Detect which cell encompasses the target text, then output its [X, Y] center coordinate. 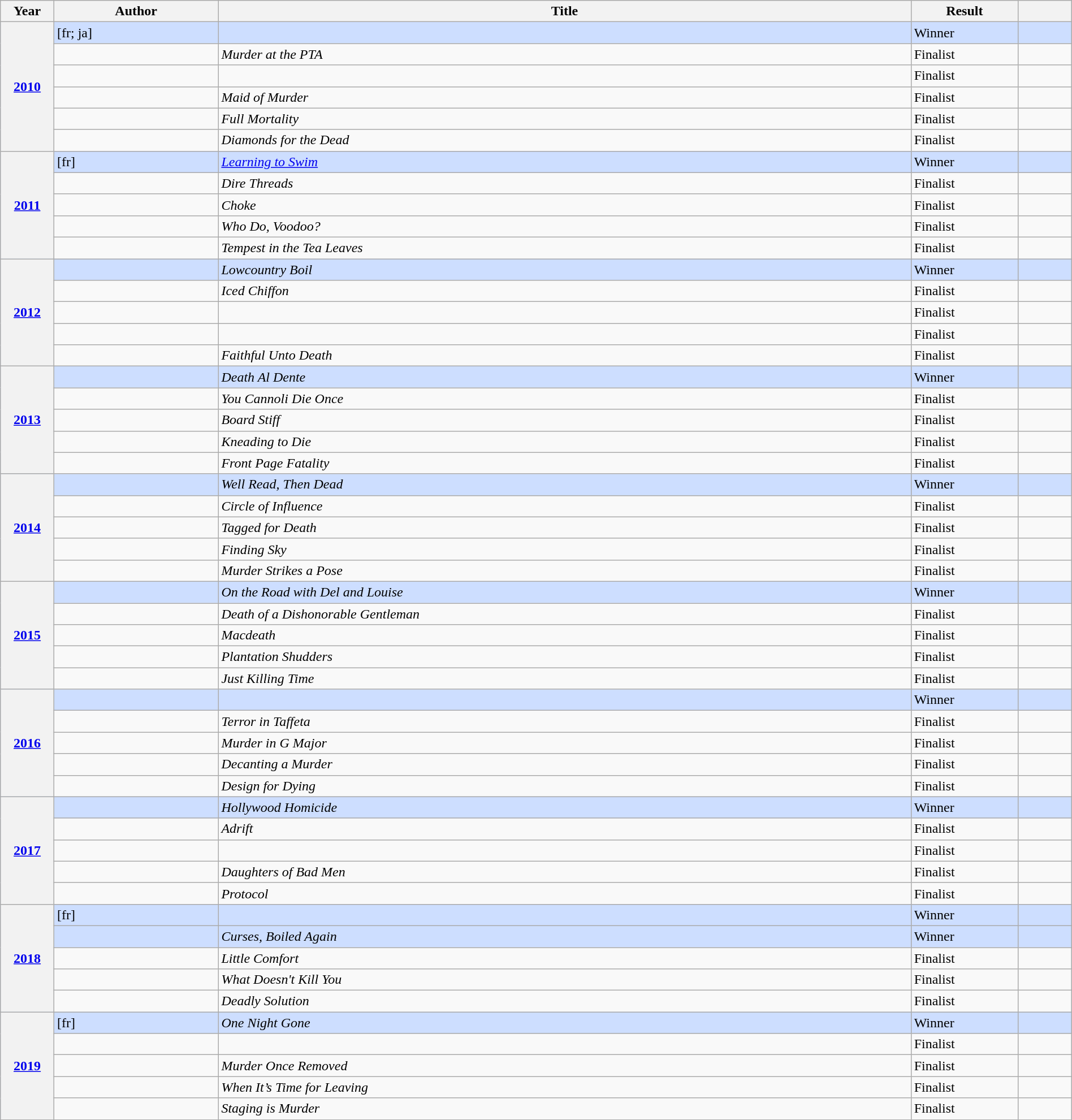
2016 [27, 743]
Lowcountry Boil [564, 270]
Well Read, Then Dead [564, 485]
Curses, Boiled Again [564, 936]
Tempest in the Tea Leaves [564, 248]
Front Page Fatality [564, 463]
Little Comfort [564, 958]
Full Mortality [564, 119]
Kneading to Die [564, 442]
2015 [27, 635]
Just Killing Time [564, 678]
2019 [27, 1066]
Macdeath [564, 635]
Dire Threads [564, 183]
2014 [27, 527]
Murder Once Removed [564, 1066]
Plantation Shudders [564, 657]
On the Road with Del and Louise [564, 592]
When It’s Time for Leaving [564, 1087]
2012 [27, 313]
Murder at the PTA [564, 54]
Iced Chiffon [564, 291]
[fr; ja] [136, 33]
Murder Strikes a Pose [564, 570]
Result [965, 11]
Staging is Murder [564, 1109]
Terror in Taffeta [564, 721]
Title [564, 11]
Protocol [564, 893]
Choke [564, 205]
Board Stiff [564, 420]
Author [136, 11]
What Doesn't Kill You [564, 980]
Tagged for Death [564, 527]
2017 [27, 850]
You Cannoli Die Once [564, 399]
2013 [27, 420]
Death of a Dishonorable Gentleman [564, 613]
Murder in G Major [564, 743]
Diamonds for the Dead [564, 140]
2018 [27, 958]
Maid of Murder [564, 97]
Death Al Dente [564, 377]
Year [27, 11]
Learning to Swim [564, 162]
Hollywood Homicide [564, 807]
Deadly Solution [564, 1001]
Daughters of Bad Men [564, 872]
Circle of Influence [564, 506]
2010 [27, 87]
2011 [27, 205]
Finding Sky [564, 549]
Who Do, Voodoo? [564, 226]
One Night Gone [564, 1023]
Faithful Unto Death [564, 356]
Decanting a Murder [564, 764]
Design for Dying [564, 786]
Adrift [564, 829]
